Return the [X, Y] coordinate for the center point of the cell that contains the specified text.  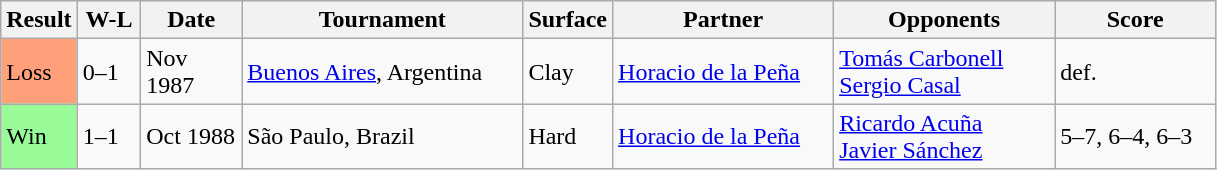
Win [39, 136]
Opponents [944, 20]
Hard [568, 136]
Score [1136, 20]
Tomás Carbonell Sergio Casal [944, 72]
Oct 1988 [192, 136]
Tournament [382, 20]
def. [1136, 72]
W-L [109, 20]
Surface [568, 20]
5–7, 6–4, 6–3 [1136, 136]
Partner [724, 20]
0–1 [109, 72]
Nov 1987 [192, 72]
Buenos Aires, Argentina [382, 72]
1–1 [109, 136]
Result [39, 20]
Loss [39, 72]
Clay [568, 72]
Ricardo Acuña Javier Sánchez [944, 136]
Date [192, 20]
São Paulo, Brazil [382, 136]
